Return the [x, y] coordinate for the center point of the cell that contains the specified text.  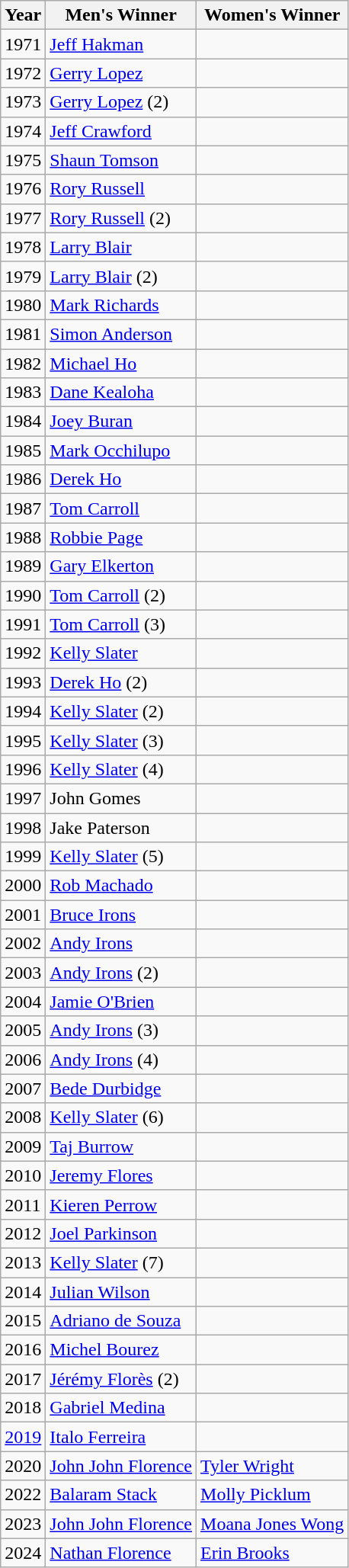
1997 [23, 798]
Tom Carroll [121, 508]
Gerry Lopez [121, 73]
1988 [23, 537]
Balaram Stack [121, 1495]
Gerry Lopez (2) [121, 102]
Men's Winner [121, 15]
2023 [23, 1524]
1995 [23, 740]
Molly Picklum [273, 1495]
1990 [23, 595]
Joey Buran [121, 422]
2003 [23, 973]
1979 [23, 276]
1978 [23, 247]
2004 [23, 1002]
Robbie Page [121, 537]
Rob Machado [121, 886]
2005 [23, 1031]
John Gomes [121, 798]
Jeremy Flores [121, 1175]
2001 [23, 915]
Andy Irons (2) [121, 973]
2020 [23, 1466]
Jake Paterson [121, 827]
Jeff Hakman [121, 44]
Simon Anderson [121, 334]
Mark Richards [121, 305]
2008 [23, 1117]
1998 [23, 827]
1981 [23, 334]
Tom Carroll (2) [121, 595]
Andy Irons [121, 944]
Joel Parkinson [121, 1233]
Tyler Wright [273, 1466]
1973 [23, 102]
Rory Russell (2) [121, 218]
Kieren Perrow [121, 1204]
2013 [23, 1262]
1972 [23, 73]
Jeff Crawford [121, 131]
1976 [23, 189]
Andy Irons (4) [121, 1060]
1983 [23, 393]
Julian Wilson [121, 1292]
Bede Durbidge [121, 1089]
1974 [23, 131]
2015 [23, 1321]
Michel Bourez [121, 1350]
Larry Blair [121, 247]
Erin Brooks [273, 1553]
2022 [23, 1495]
Women's Winner [273, 15]
Kelly Slater (3) [121, 740]
1971 [23, 44]
1987 [23, 508]
Jérémy Florès (2) [121, 1379]
Jamie O'Brien [121, 1002]
1980 [23, 305]
Kelly Slater [121, 653]
Nathan Florence [121, 1553]
Larry Blair (2) [121, 276]
Tom Carroll (3) [121, 624]
Andy Irons (3) [121, 1031]
Dane Kealoha [121, 393]
1992 [23, 653]
1999 [23, 857]
Taj Burrow [121, 1146]
2002 [23, 944]
Shaun Tomson [121, 160]
2019 [23, 1437]
2012 [23, 1233]
Kelly Slater (6) [121, 1117]
2011 [23, 1204]
Bruce Irons [121, 915]
Adriano de Souza [121, 1321]
1985 [23, 451]
Italo Ferreira [121, 1437]
Derek Ho (2) [121, 682]
Moana Jones Wong [273, 1524]
2024 [23, 1553]
2009 [23, 1146]
1982 [23, 364]
Kelly Slater (7) [121, 1262]
2016 [23, 1350]
2000 [23, 886]
2010 [23, 1175]
2006 [23, 1060]
1993 [23, 682]
2018 [23, 1408]
Kelly Slater (5) [121, 857]
2017 [23, 1379]
1996 [23, 769]
1994 [23, 711]
1977 [23, 218]
2014 [23, 1292]
Gary Elkerton [121, 566]
1975 [23, 160]
1984 [23, 422]
Year [23, 15]
1991 [23, 624]
Gabriel Medina [121, 1408]
Rory Russell [121, 189]
Mark Occhilupo [121, 451]
2007 [23, 1089]
Kelly Slater (4) [121, 769]
1986 [23, 479]
Kelly Slater (2) [121, 711]
Michael Ho [121, 364]
Derek Ho [121, 479]
1989 [23, 566]
